Extract the [x, y] coordinate from the center of the cell holding the provided text.  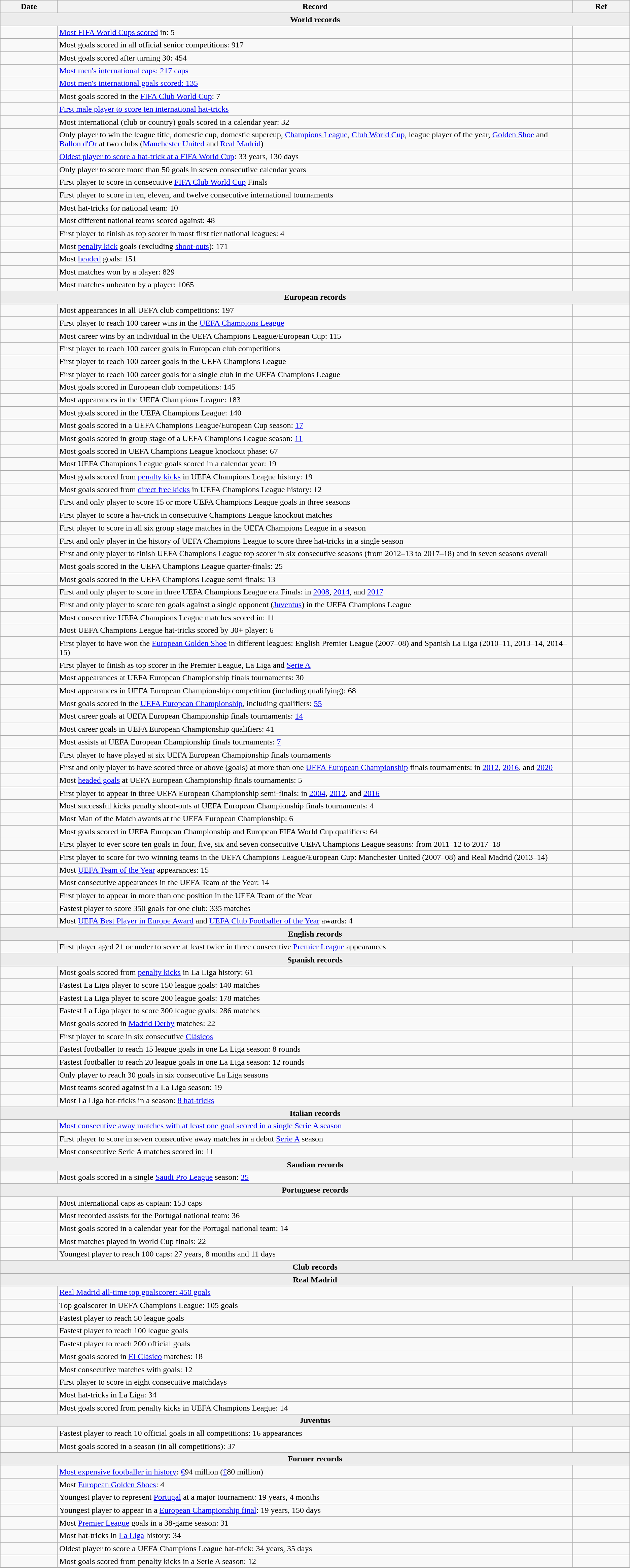
Most appearances at UEFA European Championship finals tournaments: 30 [315, 678]
Most goals scored in El Clásico matches: 18 [315, 1356]
Most matches won by a player: 829 [315, 272]
First player to score in six consecutive Clásicos [315, 1036]
Most UEFA Champions League goals scored in a calendar year: 19 [315, 464]
First and only player to score ten goals against a single opponent (Juventus) in the UEFA Champions League [315, 605]
First player to appear in three UEFA European Championship semi-finals: in 2004, 2012, and 2016 [315, 793]
First player to score in ten, eleven, and twelve consecutive international tournaments [315, 195]
Ref [601, 7]
First player to reach 100 career goals for a single club in the UEFA Champions League [315, 374]
First player to reach 100 career goals in European club competitions [315, 349]
Most consecutive appearances in the UEFA Team of the Year: 14 [315, 883]
Most hat-tricks in La Liga history: 34 [315, 1536]
Fastest footballer to reach 20 league goals in one La Liga season: 12 rounds [315, 1062]
Most goals scored in the UEFA Champions League: 140 [315, 413]
Most goals scored from direct free kicks in UEFA Champions League history: 12 [315, 489]
First and only player in the history of UEFA Champions League to score three hat-tricks in a single season [315, 541]
Fastest footballer to reach 15 league goals in one La Liga season: 8 rounds [315, 1049]
Oldest player to score a UEFA Champions League hat-trick: 34 years, 35 days [315, 1548]
Most appearances in all UEFA club competitions: 197 [315, 310]
Most international caps as captain: 153 caps [315, 1203]
Club records [315, 1267]
First player aged 21 or under to score at least twice in three consecutive Premier League appearances [315, 947]
Only player to score more than 50 goals in seven consecutive calendar years [315, 169]
First player to reach 100 career goals in the UEFA Champions League [315, 361]
Most goals scored in the UEFA Champions League quarter-finals: 25 [315, 566]
First player to ever score ten goals in four, five, six and seven consecutive UEFA Champions League seasons: from 2011–12 to 2017–18 [315, 844]
Most consecutive Serie A matches scored in: 11 [315, 1152]
Most goals scored from penalty kicks in UEFA Champions League history: 19 [315, 477]
Most hat-tricks in La Liga: 34 [315, 1395]
First and only player to score in three UEFA Champions League era Finals: in 2008, 2014, and 2017 [315, 592]
First player to score a hat-trick in consecutive Champions League knockout matches [315, 515]
Date [29, 7]
Most goals scored in UEFA Champions League knockout phase: 67 [315, 451]
Most recorded assists for the Portugal national team: 36 [315, 1216]
Most appearances in the UEFA Champions League: 183 [315, 400]
Most career wins by an individual in the UEFA Champions League/European Cup: 115 [315, 336]
Fastest player to score 350 goals for one club: 335 matches [315, 908]
Only player to reach 30 goals in six consecutive La Liga seasons [315, 1075]
Most goals scored in a calendar year for the Portugal national team: 14 [315, 1229]
Saudian records [315, 1164]
Fastest La Liga player to score 300 league goals: 286 matches [315, 1011]
Most consecutive away matches with at least one goal scored in a single Serie A season [315, 1126]
Real Madrid [315, 1280]
Most FIFA World Cups scored in: 5 [315, 32]
Most goals scored in group stage of a UEFA Champions League season: 11 [315, 438]
Fastest player to reach 100 league goals [315, 1331]
Most penalty kick goals (excluding shoot-outs): 171 [315, 246]
Fastest player to reach 10 official goals in all competitions: 16 appearances [315, 1433]
First player to have played at six UEFA European Championship finals tournaments [315, 755]
Most goals scored in the UEFA European Championship, including qualifiers: 55 [315, 703]
Most goals scored in the UEFA Champions League semi-finals: 13 [315, 579]
Most expensive footballer in history: €94 million (£80 million) [315, 1472]
Former records [315, 1459]
Most appearances in UEFA European Championship competition (including qualifying): 68 [315, 691]
First and only player to finish UEFA Champions League top scorer in six consecutive seasons (from 2012–13 to 2017–18) and in seven seasons overall [315, 553]
Most goals scored from penalty kicks in a Serie A season: 12 [315, 1561]
First and only player to score 15 or more UEFA Champions League goals in three seasons [315, 502]
Fastest La Liga player to score 200 league goals: 178 matches [315, 998]
Most UEFA Team of the Year appearances: 15 [315, 870]
Most matches unbeaten by a player: 1065 [315, 285]
First player to finish as top scorer in most first tier national leagues: 4 [315, 233]
Youngest player to appear in a European Championship final: 19 years, 150 days [315, 1510]
Fastest player to reach 200 official goals [315, 1344]
Most Premier League goals in a 38-game season: 31 [315, 1523]
Most goals scored in European club competitions: 145 [315, 387]
First player to score in eight consecutive matchdays [315, 1382]
Most assists at UEFA European Championship finals tournaments: 7 [315, 742]
First player to score for two winning teams in the UEFA Champions League/European Cup: Manchester United (2007–08) and Real Madrid (2013–14) [315, 857]
Juventus [315, 1421]
Fastest La Liga player to score 150 league goals: 140 matches [315, 985]
Most international (club or country) goals scored in a calendar year: 32 [315, 122]
First player to score in seven consecutive away matches in a debut Serie A season [315, 1139]
Most consecutive UEFA Champions League matches scored in: 11 [315, 618]
Most different national teams scored against: 48 [315, 221]
Italian records [315, 1113]
First player to score in consecutive FIFA Club World Cup Finals [315, 182]
Most teams scored against in a La Liga season: 19 [315, 1088]
First player to appear in more than one position in the UEFA Team of the Year [315, 896]
Most goals scored in UEFA European Championship and European FIFA World Cup qualifiers: 64 [315, 832]
Youngest player to reach 100 caps: 27 years, 8 months and 11 days [315, 1254]
Most UEFA Champions League hat-tricks scored by 30+ player: 6 [315, 630]
First player to finish as top scorer in the Premier League, La Liga and Serie A [315, 665]
First player to reach 100 career wins in the UEFA Champions League [315, 323]
Record [315, 7]
Most goals scored in a season (in all competitions): 37 [315, 1446]
Most Man of the Match awards at the UEFA European Championship: 6 [315, 819]
Most career goals in UEFA European Championship qualifiers: 41 [315, 729]
Most headed goals: 151 [315, 259]
Most men's international caps: 217 caps [315, 71]
World records [315, 20]
Most goals scored from penalty kicks in La Liga history: 61 [315, 972]
Oldest player to score a hat-trick at a FIFA World Cup: 33 years, 130 days [315, 156]
Real Madrid all-time top goalscorer: 450 goals [315, 1292]
Most matches played in World Cup finals: 22 [315, 1241]
Most goals scored in all official senior competitions: 917 [315, 45]
First male player to score ten international hat-tricks [315, 109]
Most goals scored in the FIFA Club World Cup: 7 [315, 96]
European records [315, 297]
First and only player to have scored three or above (goals) at more than one UEFA European Championship finals tournaments: in 2012, 2016, and 2020 [315, 767]
Most goals scored in a single Saudi Pro League season: 35 [315, 1177]
Spanish records [315, 959]
First player to score in all six group stage matches in the UEFA Champions League in a season [315, 528]
Fastest player to reach 50 league goals [315, 1318]
Most hat-tricks for national team: 10 [315, 208]
Most men's international goals scored: 135 [315, 83]
Most goals scored from penalty kicks in UEFA Champions League: 14 [315, 1408]
Most headed goals at UEFA European Championship finals tournaments: 5 [315, 780]
Most goals scored in Madrid Derby matches: 22 [315, 1024]
Top goalscorer in UEFA Champions League: 105 goals [315, 1305]
Most successful kicks penalty shoot-outs at UEFA European Championship finals tournaments: 4 [315, 806]
Most goals scored in a UEFA Champions League/European Cup season: 17 [315, 426]
Youngest player to represent Portugal at a major tournament: 19 years, 4 months [315, 1497]
Most European Golden Shoes: 4 [315, 1485]
Most consecutive matches with goals: 12 [315, 1369]
Most La Liga hat-tricks in a season: 8 hat-tricks [315, 1100]
Most goals scored after turning 30: 454 [315, 58]
English records [315, 934]
Most UEFA Best Player in Europe Award and UEFA Club Footballer of the Year awards: 4 [315, 921]
Most career goals at UEFA European Championship finals tournaments: 14 [315, 716]
Portuguese records [315, 1190]
